Identify which cell holds the provided text, then report its (x, y) central coordinate. 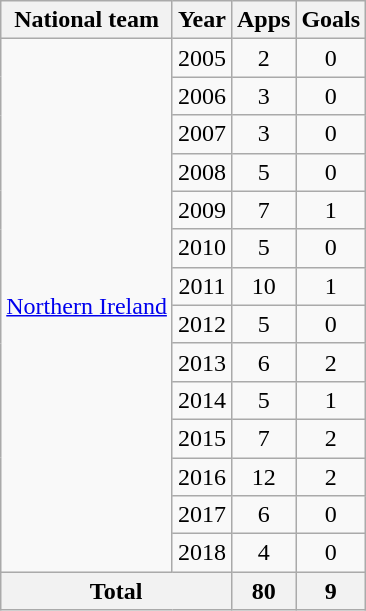
Goals (331, 20)
2014 (202, 400)
9 (331, 591)
2006 (202, 96)
2012 (202, 324)
2015 (202, 438)
4 (263, 553)
Total (116, 591)
Northern Ireland (87, 306)
10 (263, 286)
2009 (202, 210)
Apps (263, 20)
2008 (202, 172)
80 (263, 591)
2011 (202, 286)
2005 (202, 58)
2010 (202, 248)
2013 (202, 362)
12 (263, 477)
2017 (202, 515)
2016 (202, 477)
2018 (202, 553)
Year (202, 20)
National team (87, 20)
2007 (202, 134)
